Locate the cell with the specified text and output its (x, y) center coordinate. 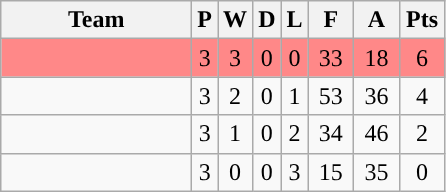
D (267, 20)
Pts (422, 20)
36 (377, 96)
18 (377, 58)
W (236, 20)
L (294, 20)
35 (377, 172)
6 (422, 58)
33 (331, 58)
46 (377, 134)
15 (331, 172)
F (331, 20)
Team (96, 20)
34 (331, 134)
53 (331, 96)
4 (422, 96)
A (377, 20)
P (205, 20)
